Extract the (x, y) coordinate from the center of the cell holding the provided text.  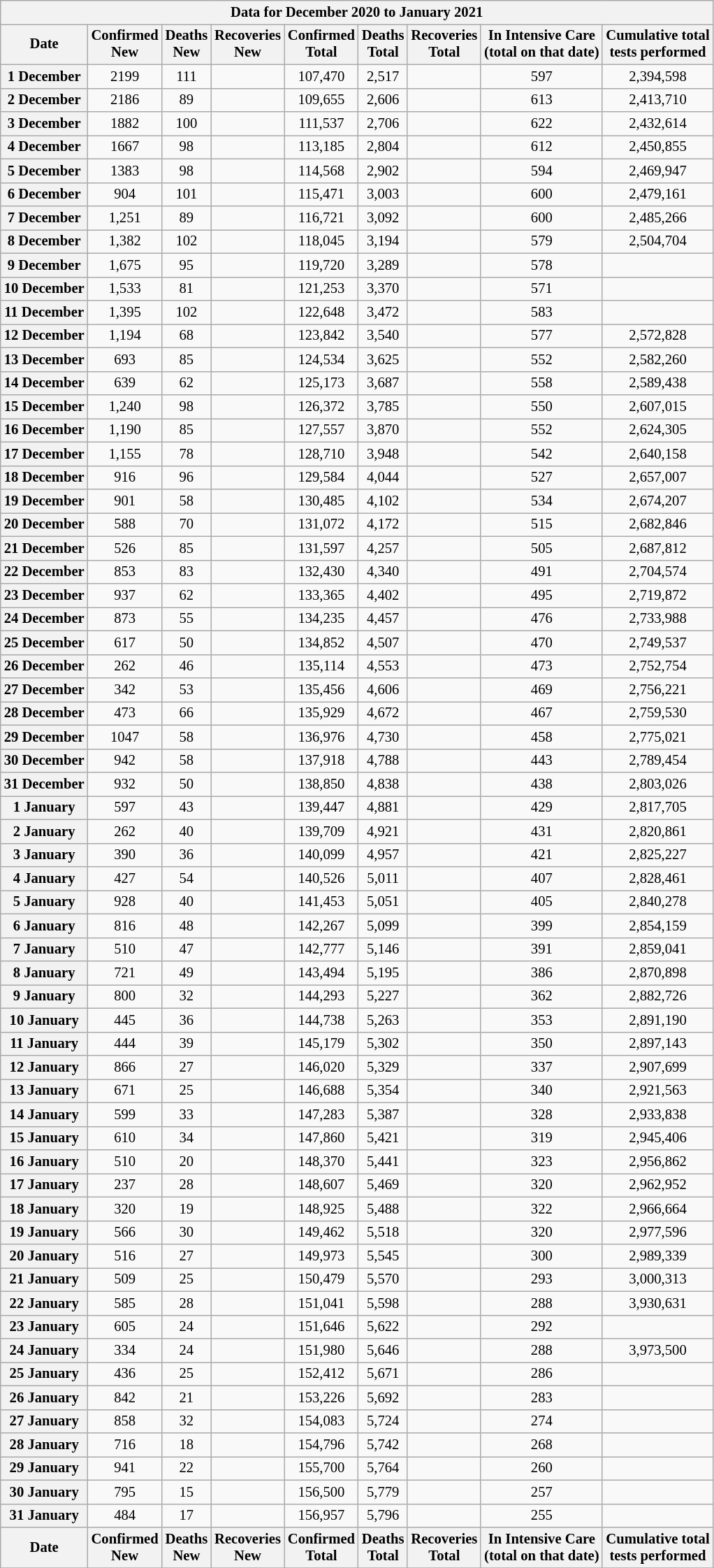
3,289 (383, 265)
4,957 (383, 855)
1,533 (125, 289)
4,553 (383, 666)
334 (125, 1350)
8 January (45, 972)
578 (541, 265)
292 (541, 1327)
5,724 (383, 1421)
125,173 (321, 383)
2,775,021 (657, 737)
2,907,699 (657, 1067)
135,456 (321, 690)
5,263 (383, 1020)
83 (187, 572)
2,882,726 (657, 996)
5,779 (383, 1492)
122,648 (321, 312)
24 December (45, 619)
3,948 (383, 454)
2,640,158 (657, 454)
2,825,227 (657, 855)
3,930,631 (657, 1303)
2,859,041 (657, 949)
121,253 (321, 289)
399 (541, 926)
866 (125, 1067)
3,973,500 (657, 1350)
13 December (45, 359)
148,925 (321, 1209)
484 (125, 1516)
2,749,537 (657, 642)
5,227 (383, 996)
149,973 (321, 1256)
585 (125, 1303)
4,838 (383, 784)
153,226 (321, 1397)
579 (541, 241)
47 (187, 949)
3,370 (383, 289)
53 (187, 690)
149,462 (321, 1232)
2,624,305 (657, 430)
96 (187, 477)
2,840,278 (657, 902)
427 (125, 879)
23 December (45, 595)
156,957 (321, 1516)
2,891,190 (657, 1020)
129,584 (321, 477)
622 (541, 124)
391 (541, 949)
118,045 (321, 241)
131,072 (321, 524)
2,432,614 (657, 124)
588 (125, 524)
155,700 (321, 1468)
5,742 (383, 1445)
319 (541, 1138)
4,606 (383, 690)
139,447 (321, 807)
95 (187, 265)
2,687,812 (657, 548)
11 December (45, 312)
612 (541, 147)
9 January (45, 996)
405 (541, 902)
2,413,710 (657, 100)
2,733,988 (657, 619)
25 January (45, 1374)
4,788 (383, 761)
68 (187, 336)
2,589,438 (657, 383)
28 December (45, 713)
100 (187, 124)
268 (541, 1445)
54 (187, 879)
5,441 (383, 1161)
152,412 (321, 1374)
2199 (125, 76)
123,842 (321, 336)
4,921 (383, 831)
429 (541, 807)
2,479,161 (657, 194)
2186 (125, 100)
2,962,952 (657, 1185)
941 (125, 1468)
2,921,563 (657, 1091)
2,606 (383, 100)
2,902 (383, 171)
4,881 (383, 807)
151,041 (321, 1303)
4,172 (383, 524)
18 January (45, 1209)
4,102 (383, 501)
16 December (45, 430)
5,488 (383, 1209)
1,155 (125, 454)
443 (541, 761)
147,860 (321, 1138)
2,504,704 (657, 241)
436 (125, 1374)
30 January (45, 1492)
286 (541, 1374)
2 December (45, 100)
300 (541, 1256)
5 December (45, 171)
21 December (45, 548)
17 January (45, 1185)
16 January (45, 1161)
135,929 (321, 713)
904 (125, 194)
858 (125, 1421)
583 (541, 312)
605 (125, 1327)
1047 (125, 737)
2,485,266 (657, 217)
505 (541, 548)
3,472 (383, 312)
19 (187, 1209)
26 December (45, 666)
111,537 (321, 124)
4 January (45, 879)
30 December (45, 761)
566 (125, 1232)
509 (125, 1279)
5,796 (383, 1516)
20 January (45, 1256)
5,545 (383, 1256)
1,675 (125, 265)
128,710 (321, 454)
4,340 (383, 572)
599 (125, 1114)
283 (541, 1397)
4,457 (383, 619)
716 (125, 1445)
3 January (45, 855)
Data for December 2020 to January 2021 (357, 12)
2,752,754 (657, 666)
5,011 (383, 879)
1 December (45, 76)
5,302 (383, 1044)
145,179 (321, 1044)
5,354 (383, 1091)
2 January (45, 831)
22 January (45, 1303)
274 (541, 1421)
613 (541, 100)
800 (125, 996)
2,756,221 (657, 690)
323 (541, 1161)
3,785 (383, 406)
3,092 (383, 217)
6 December (45, 194)
136,976 (321, 737)
3 December (45, 124)
78 (187, 454)
116,721 (321, 217)
353 (541, 1020)
260 (541, 1468)
11 January (45, 1044)
5,764 (383, 1468)
2,870,898 (657, 972)
932 (125, 784)
133,365 (321, 595)
5,051 (383, 902)
127,557 (321, 430)
916 (125, 477)
147,283 (321, 1114)
31 January (45, 1516)
495 (541, 595)
31 December (45, 784)
33 (187, 1114)
113,185 (321, 147)
66 (187, 713)
55 (187, 619)
4,730 (383, 737)
144,738 (321, 1020)
20 (187, 1161)
49 (187, 972)
795 (125, 1492)
5,099 (383, 926)
5,646 (383, 1350)
29 December (45, 737)
577 (541, 336)
2,572,828 (657, 336)
2,582,260 (657, 359)
469 (541, 690)
5,329 (383, 1067)
721 (125, 972)
144,293 (321, 996)
491 (541, 572)
2,719,872 (657, 595)
2,820,861 (657, 831)
5,195 (383, 972)
43 (187, 807)
610 (125, 1138)
48 (187, 926)
571 (541, 289)
28 January (45, 1445)
5,622 (383, 1327)
146,688 (321, 1091)
671 (125, 1091)
526 (125, 548)
5,570 (383, 1279)
81 (187, 289)
550 (541, 406)
25 December (45, 642)
126,372 (321, 406)
70 (187, 524)
138,850 (321, 784)
438 (541, 784)
431 (541, 831)
5 January (45, 902)
1,240 (125, 406)
131,597 (321, 548)
27 December (45, 690)
942 (125, 761)
2,657,007 (657, 477)
2,977,596 (657, 1232)
5,421 (383, 1138)
693 (125, 359)
2,828,461 (657, 879)
2,759,530 (657, 713)
1383 (125, 171)
21 (187, 1397)
132,430 (321, 572)
9 December (45, 265)
3,540 (383, 336)
534 (541, 501)
39 (187, 1044)
124,534 (321, 359)
542 (541, 454)
4 December (45, 147)
2,817,705 (657, 807)
156,500 (321, 1492)
937 (125, 595)
237 (125, 1185)
13 January (45, 1091)
390 (125, 855)
15 (187, 1492)
1,194 (125, 336)
4,044 (383, 477)
873 (125, 619)
516 (125, 1256)
22 December (45, 572)
2,607,015 (657, 406)
617 (125, 642)
2,989,339 (657, 1256)
816 (125, 926)
5,518 (383, 1232)
2,966,664 (657, 1209)
142,777 (321, 949)
322 (541, 1209)
4,672 (383, 713)
467 (541, 713)
2,682,846 (657, 524)
2,803,026 (657, 784)
3,003 (383, 194)
470 (541, 642)
10 December (45, 289)
2,945,406 (657, 1138)
119,720 (321, 265)
15 January (45, 1138)
2,706 (383, 124)
18 (187, 1445)
134,852 (321, 642)
2,933,838 (657, 1114)
842 (125, 1397)
3,870 (383, 430)
8 December (45, 241)
1,190 (125, 430)
328 (541, 1114)
130,485 (321, 501)
2,897,143 (657, 1044)
14 January (45, 1114)
421 (541, 855)
17 December (45, 454)
30 (187, 1232)
154,796 (321, 1445)
18 December (45, 477)
5,469 (383, 1185)
1667 (125, 147)
12 January (45, 1067)
5,146 (383, 949)
23 January (45, 1327)
3,625 (383, 359)
27 January (45, 1421)
142,267 (321, 926)
150,479 (321, 1279)
4,402 (383, 595)
111 (187, 76)
527 (541, 477)
140,526 (321, 879)
515 (541, 524)
107,470 (321, 76)
151,646 (321, 1327)
143,494 (321, 972)
444 (125, 1044)
14 December (45, 383)
2,704,574 (657, 572)
558 (541, 383)
6 January (45, 926)
7 December (45, 217)
134,235 (321, 619)
5,387 (383, 1114)
337 (541, 1067)
140,099 (321, 855)
135,114 (321, 666)
24 January (45, 1350)
15 December (45, 406)
5,671 (383, 1374)
3,687 (383, 383)
148,607 (321, 1185)
109,655 (321, 100)
19 January (45, 1232)
2,854,159 (657, 926)
3,194 (383, 241)
1 January (45, 807)
2,789,454 (657, 761)
458 (541, 737)
639 (125, 383)
476 (541, 619)
407 (541, 879)
148,370 (321, 1161)
2,674,207 (657, 501)
137,918 (321, 761)
594 (541, 171)
146,020 (321, 1067)
1,251 (125, 217)
5,692 (383, 1397)
2,394,598 (657, 76)
2,804 (383, 147)
29 January (45, 1468)
4,257 (383, 548)
928 (125, 902)
3,000,313 (657, 1279)
17 (187, 1516)
293 (541, 1279)
257 (541, 1492)
21 January (45, 1279)
255 (541, 1516)
386 (541, 972)
901 (125, 501)
10 January (45, 1020)
2,517 (383, 76)
1,382 (125, 241)
114,568 (321, 171)
46 (187, 666)
5,598 (383, 1303)
4,507 (383, 642)
19 December (45, 501)
362 (541, 996)
20 December (45, 524)
34 (187, 1138)
1882 (125, 124)
101 (187, 194)
2,956,862 (657, 1161)
26 January (45, 1397)
350 (541, 1044)
853 (125, 572)
445 (125, 1020)
22 (187, 1468)
1,395 (125, 312)
7 January (45, 949)
12 December (45, 336)
141,453 (321, 902)
342 (125, 690)
139,709 (321, 831)
115,471 (321, 194)
154,083 (321, 1421)
2,469,947 (657, 171)
2,450,855 (657, 147)
151,980 (321, 1350)
340 (541, 1091)
